Find where the given text appears and provide that cell's center as [x, y] coordinate. 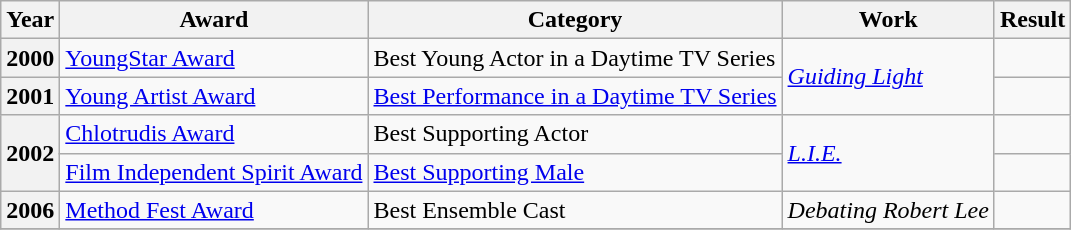
2006 [30, 210]
2001 [30, 96]
Debating Robert Lee [888, 210]
Guiding Light [888, 77]
Year [30, 20]
Best Young Actor in a Daytime TV Series [575, 58]
Method Fest Award [214, 210]
Best Supporting Actor [575, 134]
Work [888, 20]
Film Independent Spirit Award [214, 172]
Award [214, 20]
Best Performance in a Daytime TV Series [575, 96]
Best Ensemble Cast [575, 210]
2002 [30, 153]
Result [1032, 20]
Chlotrudis Award [214, 134]
2000 [30, 58]
YoungStar Award [214, 58]
Young Artist Award [214, 96]
Best Supporting Male [575, 172]
Category [575, 20]
L.I.E. [888, 153]
